Detect which cell encompasses the target text, then output its [x, y] center coordinate. 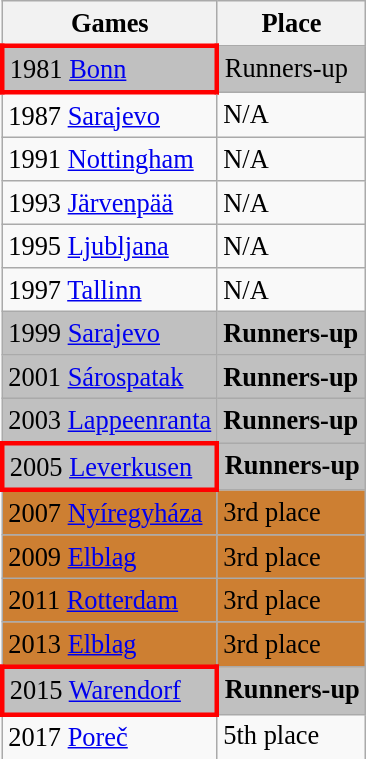
Games [110, 22]
2007 Nyíregyháza [110, 512]
1981 Bonn [110, 68]
1987 Sarajevo [110, 114]
2017 Poreč [110, 736]
1993 Järvenpää [110, 203]
2001 Sárospatak [110, 377]
2003 Lappeenranta [110, 420]
1991 Nottingham [110, 159]
2009 Elblag [110, 557]
2011 Rotterdam [110, 600]
2005 Leverkusen [110, 466]
5th place [291, 736]
2015 Warendorf [110, 690]
1997 Tallinn [110, 290]
2013 Elblag [110, 644]
Place [291, 22]
1999 Sarajevo [110, 333]
1995 Ljubljana [110, 246]
